Scan for the cell matching the given text and deliver its (x, y) coordinate at center. 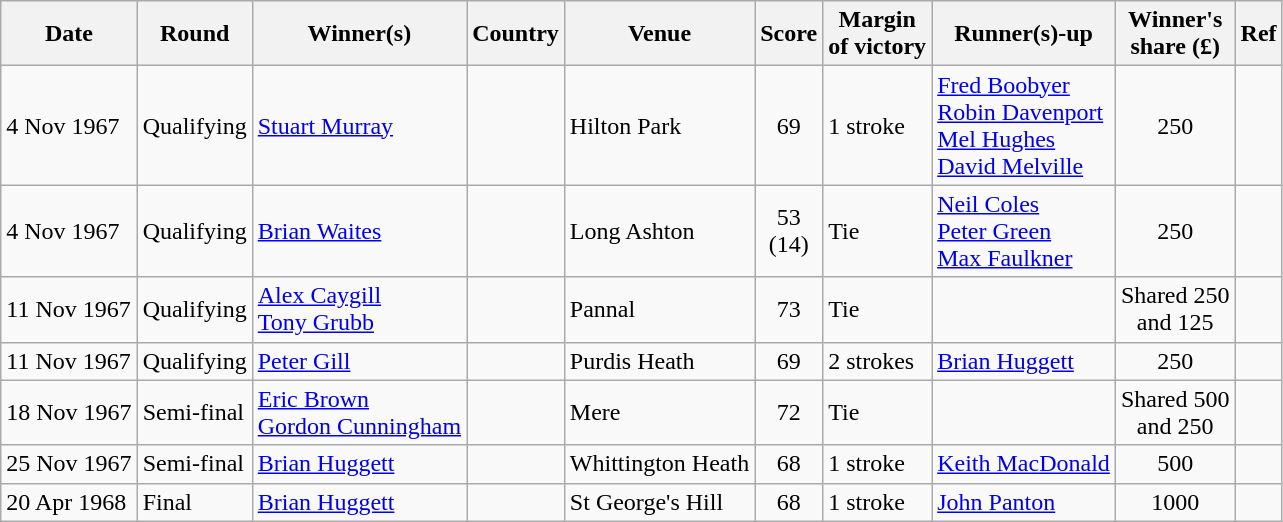
Long Ashton (659, 231)
Eric BrownGordon Cunningham (359, 412)
Date (69, 34)
Shared 500and 250 (1175, 412)
Pannal (659, 310)
53(14) (789, 231)
18 Nov 1967 (69, 412)
Winner(s) (359, 34)
Alex CaygillTony Grubb (359, 310)
Runner(s)-up (1024, 34)
John Panton (1024, 502)
20 Apr 1968 (69, 502)
500 (1175, 464)
St George's Hill (659, 502)
Shared 250and 125 (1175, 310)
Hilton Park (659, 126)
72 (789, 412)
Winner'sshare (£) (1175, 34)
Mere (659, 412)
2 strokes (878, 361)
Ref (1258, 34)
Stuart Murray (359, 126)
Round (194, 34)
Whittington Heath (659, 464)
Marginof victory (878, 34)
25 Nov 1967 (69, 464)
Final (194, 502)
Purdis Heath (659, 361)
Peter Gill (359, 361)
73 (789, 310)
Country (516, 34)
Venue (659, 34)
Fred Boobyer Robin Davenport Mel Hughes David Melville (1024, 126)
Keith MacDonald (1024, 464)
Neil Coles Peter Green Max Faulkner (1024, 231)
1000 (1175, 502)
Brian Waites (359, 231)
Score (789, 34)
